Capture the cell that displays the provided text and extract its [X, Y] central coordinate. 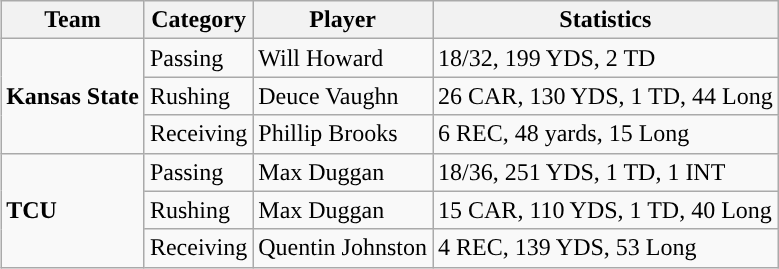
26 CAR, 130 YDS, 1 TD, 44 Long [605, 96]
15 CAR, 110 YDS, 1 TD, 40 Long [605, 210]
18/36, 251 YDS, 1 TD, 1 INT [605, 172]
Statistics [605, 20]
Kansas State [73, 96]
Will Howard [343, 58]
4 REC, 139 YDS, 53 Long [605, 248]
TCU [73, 210]
Team [73, 20]
Player [343, 20]
18/32, 199 YDS, 2 TD [605, 58]
Quentin Johnston [343, 248]
Phillip Brooks [343, 134]
Deuce Vaughn [343, 96]
Category [198, 20]
6 REC, 48 yards, 15 Long [605, 134]
